Pinpoint the cell where the given text exists, returning its (X, Y) midpoint coordinate. 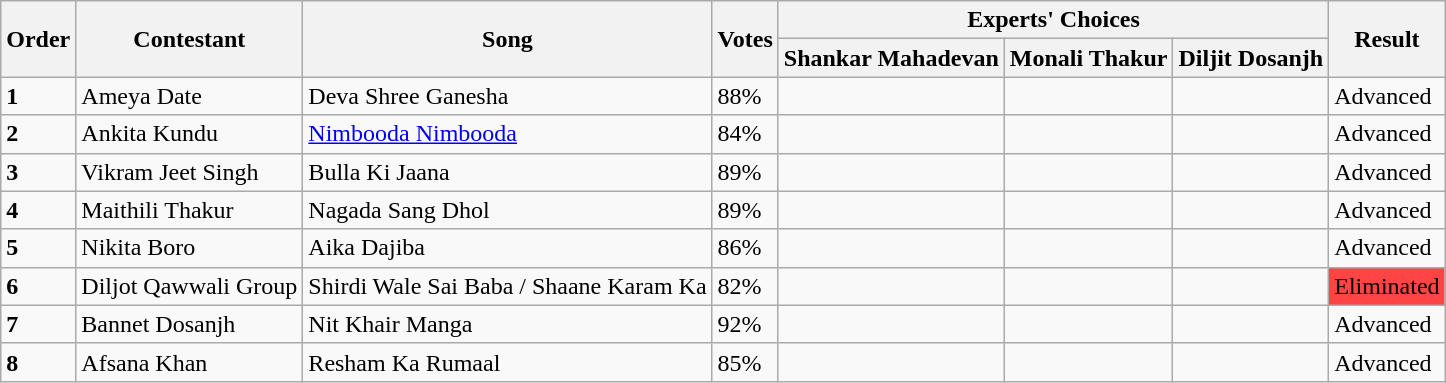
92% (745, 324)
86% (745, 248)
3 (38, 172)
Shirdi Wale Sai Baba / Shaane Karam Ka (508, 286)
Result (1387, 39)
Bulla Ki Jaana (508, 172)
Maithili Thakur (190, 210)
Aika Dajiba (508, 248)
Votes (745, 39)
Contestant (190, 39)
1 (38, 96)
Deva Shree Ganesha (508, 96)
Afsana Khan (190, 362)
Nikita Boro (190, 248)
7 (38, 324)
Diljit Dosanjh (1251, 58)
4 (38, 210)
Vikram Jeet Singh (190, 172)
Song (508, 39)
82% (745, 286)
85% (745, 362)
88% (745, 96)
Ankita Kundu (190, 134)
Eliminated (1387, 286)
8 (38, 362)
Bannet Dosanjh (190, 324)
Ameya Date (190, 96)
84% (745, 134)
Shankar Mahadevan (891, 58)
Monali Thakur (1088, 58)
Resham Ka Rumaal (508, 362)
Nagada Sang Dhol (508, 210)
Order (38, 39)
2 (38, 134)
Nit Khair Manga (508, 324)
Nimbooda Nimbooda (508, 134)
5 (38, 248)
Experts' Choices (1053, 20)
Diljot Qawwali Group (190, 286)
6 (38, 286)
